Search for the cell housing the specified text and yield its [X, Y] center coordinate. 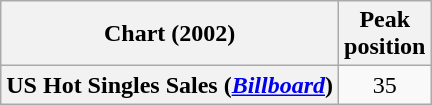
Chart (2002) [170, 34]
US Hot Singles Sales (Billboard) [170, 85]
Peak position [385, 34]
35 [385, 85]
